Detect which cell encompasses the target text, then output its [X, Y] center coordinate. 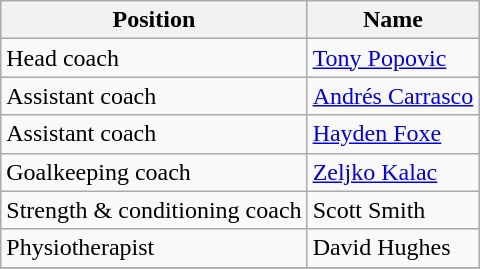
Strength & conditioning coach [154, 210]
Head coach [154, 58]
Physiotherapist [154, 248]
David Hughes [393, 248]
Zeljko Kalac [393, 172]
Andrés Carrasco [393, 96]
Position [154, 20]
Name [393, 20]
Scott Smith [393, 210]
Hayden Foxe [393, 134]
Goalkeeping coach [154, 172]
Tony Popovic [393, 58]
